Search for the cell housing the specified text and yield its [x, y] center coordinate. 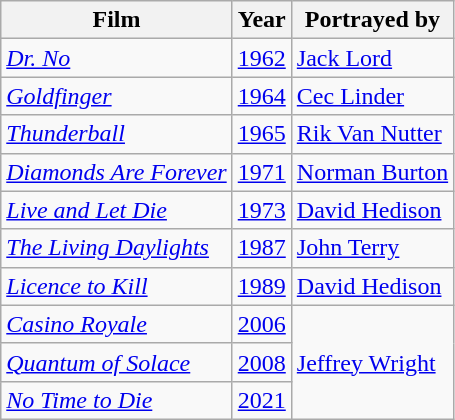
Jack Lord [372, 58]
John Terry [372, 248]
Casino Royale [116, 324]
Live and Let Die [116, 210]
Norman Burton [372, 172]
Year [262, 20]
1989 [262, 286]
No Time to Die [116, 400]
1987 [262, 248]
Jeffrey Wright [372, 362]
Portrayed by [372, 20]
1962 [262, 58]
Licence to Kill [116, 286]
1964 [262, 96]
1971 [262, 172]
2006 [262, 324]
1965 [262, 134]
Dr. No [116, 58]
Cec Linder [372, 96]
Rik Van Nutter [372, 134]
The Living Daylights [116, 248]
1973 [262, 210]
2021 [262, 400]
Quantum of Solace [116, 362]
Diamonds Are Forever [116, 172]
Film [116, 20]
2008 [262, 362]
Thunderball [116, 134]
Goldfinger [116, 96]
